Identify which cell holds the provided text, then report its [X, Y] central coordinate. 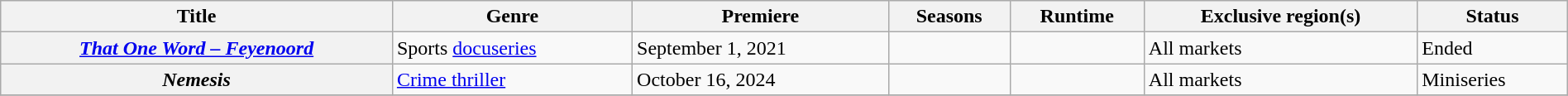
September 1, 2021 [761, 48]
Exclusive region(s) [1280, 17]
Title [197, 17]
Miniseries [1493, 79]
Seasons [949, 17]
Crime thriller [512, 79]
Nemesis [197, 79]
Status [1493, 17]
Ended [1493, 48]
October 16, 2024 [761, 79]
Genre [512, 17]
Sports docuseries [512, 48]
That One Word – Feyenoord [197, 48]
Runtime [1077, 17]
Premiere [761, 17]
